Find where the given text appears and provide that cell's center as [x, y] coordinate. 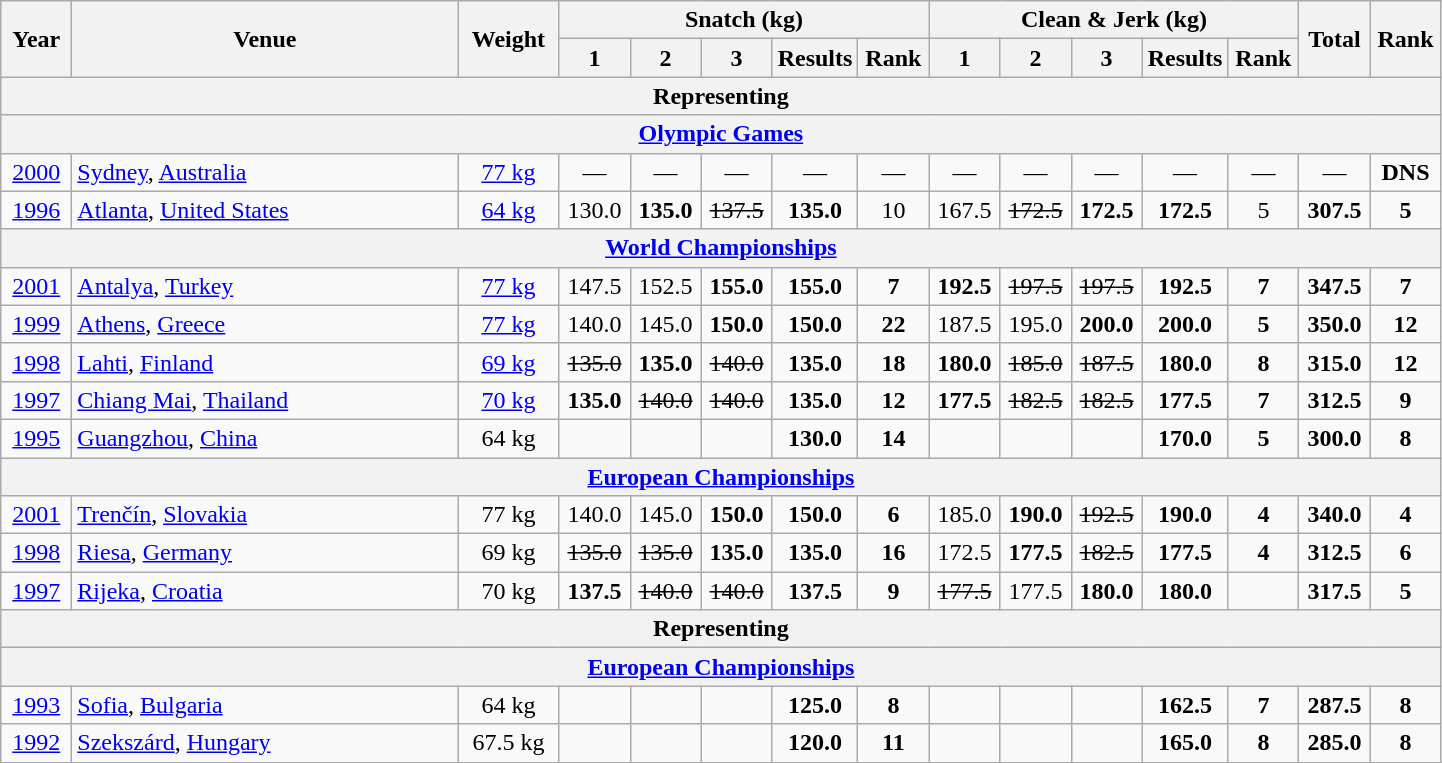
2000 [36, 172]
165.0 [1185, 743]
152.5 [666, 286]
16 [894, 553]
Guangzhou, China [265, 438]
14 [894, 438]
1999 [36, 324]
347.5 [1334, 286]
Weight [508, 39]
Rijeka, Croatia [265, 591]
285.0 [1334, 743]
World Championships [721, 248]
120.0 [815, 743]
162.5 [1185, 705]
1993 [36, 705]
317.5 [1334, 591]
Venue [265, 39]
Year [36, 39]
307.5 [1334, 210]
1995 [36, 438]
1992 [36, 743]
Atlanta, United States [265, 210]
Total [1334, 39]
DNS [1406, 172]
350.0 [1334, 324]
Sofia, Bulgaria [265, 705]
11 [894, 743]
Antalya, Turkey [265, 286]
340.0 [1334, 515]
10 [894, 210]
Lahti, Finland [265, 362]
Clean & Jerk (kg) [1114, 20]
Riesa, Germany [265, 553]
Trenčín, Slovakia [265, 515]
1996 [36, 210]
67.5 kg [508, 743]
167.5 [964, 210]
Sydney, Australia [265, 172]
Athens, Greece [265, 324]
125.0 [815, 705]
Chiang Mai, Thailand [265, 400]
18 [894, 362]
300.0 [1334, 438]
Szekszárd, Hungary [265, 743]
147.5 [594, 286]
Snatch (kg) [744, 20]
Olympic Games [721, 134]
315.0 [1334, 362]
195.0 [1036, 324]
22 [894, 324]
170.0 [1185, 438]
287.5 [1334, 705]
